Locate the cell with the specified text and output its (X, Y) center coordinate. 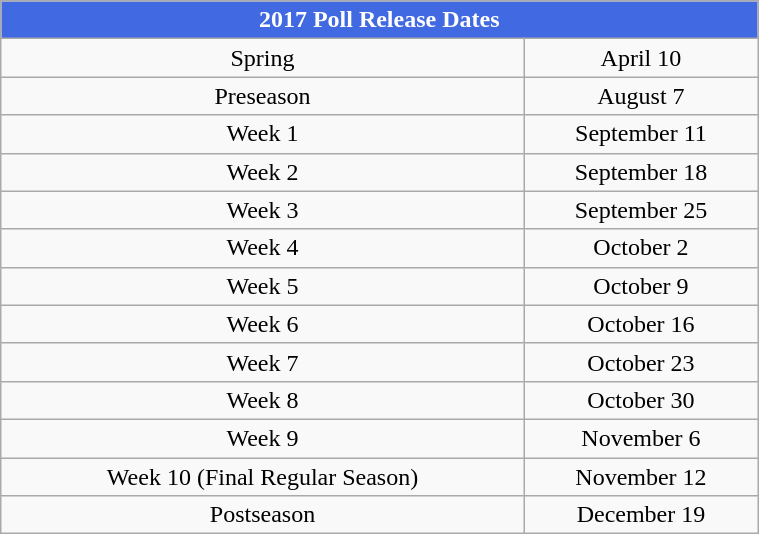
Week 10 (Final Regular Season) (263, 477)
November 6 (640, 438)
Postseason (263, 515)
2017 Poll Release Dates (380, 20)
Week 7 (263, 362)
October 16 (640, 324)
Week 9 (263, 438)
September 11 (640, 134)
Preseason (263, 96)
December 19 (640, 515)
October 30 (640, 400)
October 2 (640, 248)
September 25 (640, 210)
Week 3 (263, 210)
Week 5 (263, 286)
Week 1 (263, 134)
September 18 (640, 172)
August 7 (640, 96)
Week 4 (263, 248)
April 10 (640, 58)
Week 2 (263, 172)
Spring (263, 58)
October 23 (640, 362)
November 12 (640, 477)
Week 6 (263, 324)
Week 8 (263, 400)
October 9 (640, 286)
